Capture the cell that displays the provided text and extract its [x, y] central coordinate. 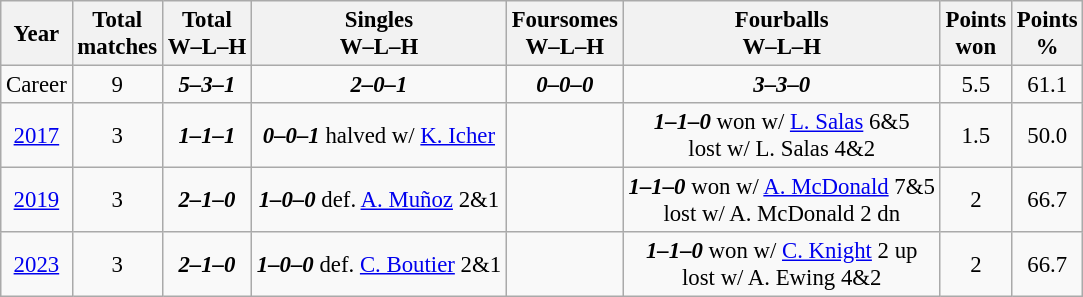
2017 [36, 136]
FoursomesW–L–H [564, 34]
Pointswon [976, 34]
1–1–1 [206, 136]
61.1 [1048, 85]
2023 [36, 264]
1.5 [976, 136]
1–0–0 def. A. Muñoz 2&1 [378, 200]
1–0–0 def. C. Boutier 2&1 [378, 264]
2019 [36, 200]
TotalW–L–H [206, 34]
Career [36, 85]
FourballsW–L–H [782, 34]
Points% [1048, 34]
50.0 [1048, 136]
1–1–0 won w/ A. McDonald 7&5lost w/ A. McDonald 2 dn [782, 200]
SinglesW–L–H [378, 34]
5–3–1 [206, 85]
5.5 [976, 85]
Totalmatches [117, 34]
1–1–0 won w/ C. Knight 2 uplost w/ A. Ewing 4&2 [782, 264]
3–3–0 [782, 85]
Year [36, 34]
9 [117, 85]
2–0–1 [378, 85]
0–0–1 halved w/ K. Icher [378, 136]
0–0–0 [564, 85]
1–1–0 won w/ L. Salas 6&5lost w/ L. Salas 4&2 [782, 136]
